Scan for the cell matching the given text and deliver its (x, y) coordinate at center. 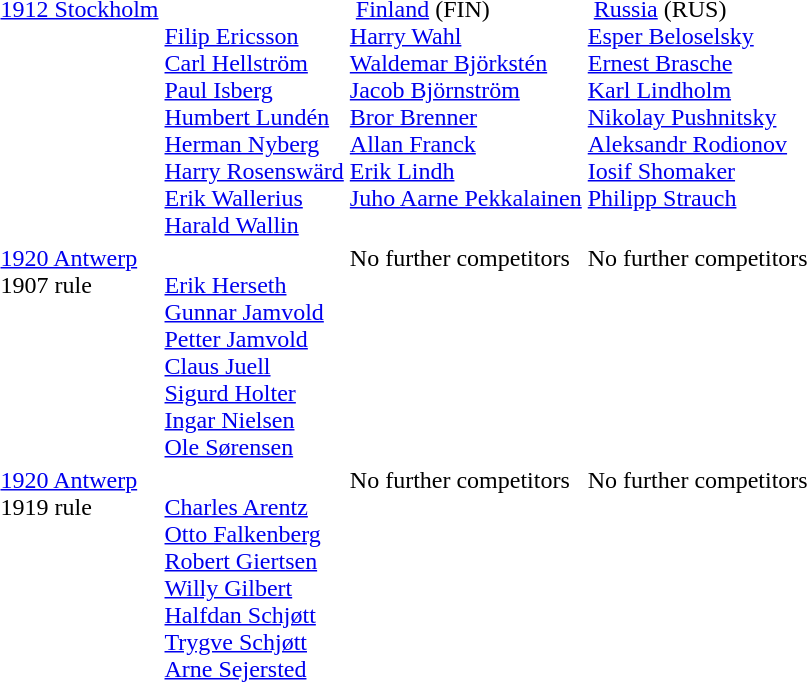
Erik HersethGunnar JamvoldPetter JamvoldClaus JuellSigurd HolterIngar NielsenOle Sørensen (254, 352)
No further competitors (466, 352)
